Provide the [X, Y] coordinate of the cell's center where the given text is located.  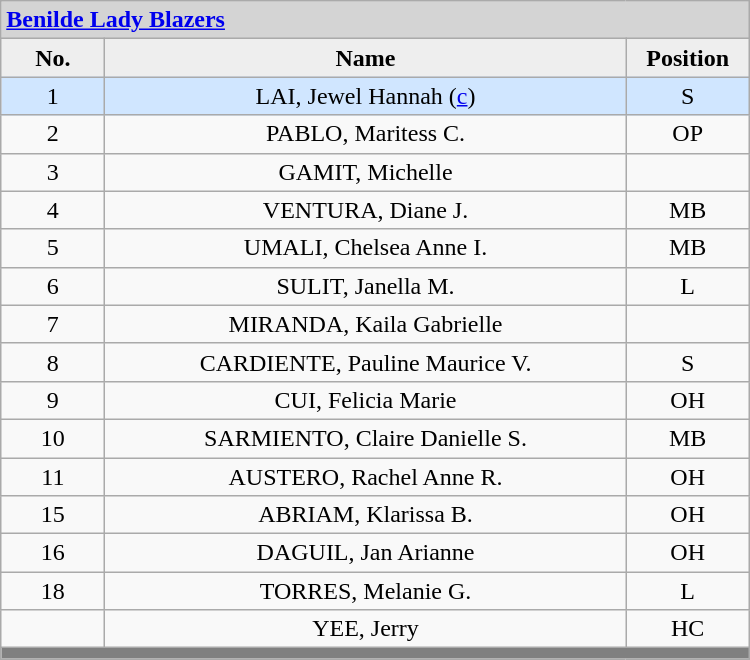
18 [53, 591]
SULIT, Janella M. [366, 286]
Position [688, 58]
AUSTERO, Rachel Anne R. [366, 477]
9 [53, 400]
8 [53, 362]
VENTURA, Diane J. [366, 210]
CUI, Felicia Marie [366, 400]
10 [53, 438]
Benilde Lady Blazers [375, 20]
16 [53, 553]
3 [53, 172]
ABRIAM, Klarissa B. [366, 515]
PABLO, Maritess C. [366, 134]
15 [53, 515]
4 [53, 210]
7 [53, 324]
DAGUIL, Jan Arianne [366, 553]
11 [53, 477]
6 [53, 286]
MIRANDA, Kaila Gabrielle [366, 324]
LAI, Jewel Hannah (c) [366, 96]
TORRES, Melanie G. [366, 591]
UMALI, Chelsea Anne I. [366, 248]
OP [688, 134]
YEE, Jerry [366, 629]
HC [688, 629]
Name [366, 58]
No. [53, 58]
SARMIENTO, Claire Danielle S. [366, 438]
1 [53, 96]
2 [53, 134]
CARDIENTE, Pauline Maurice V. [366, 362]
5 [53, 248]
GAMIT, Michelle [366, 172]
